Locate the cell with the specified text and output its (x, y) center coordinate. 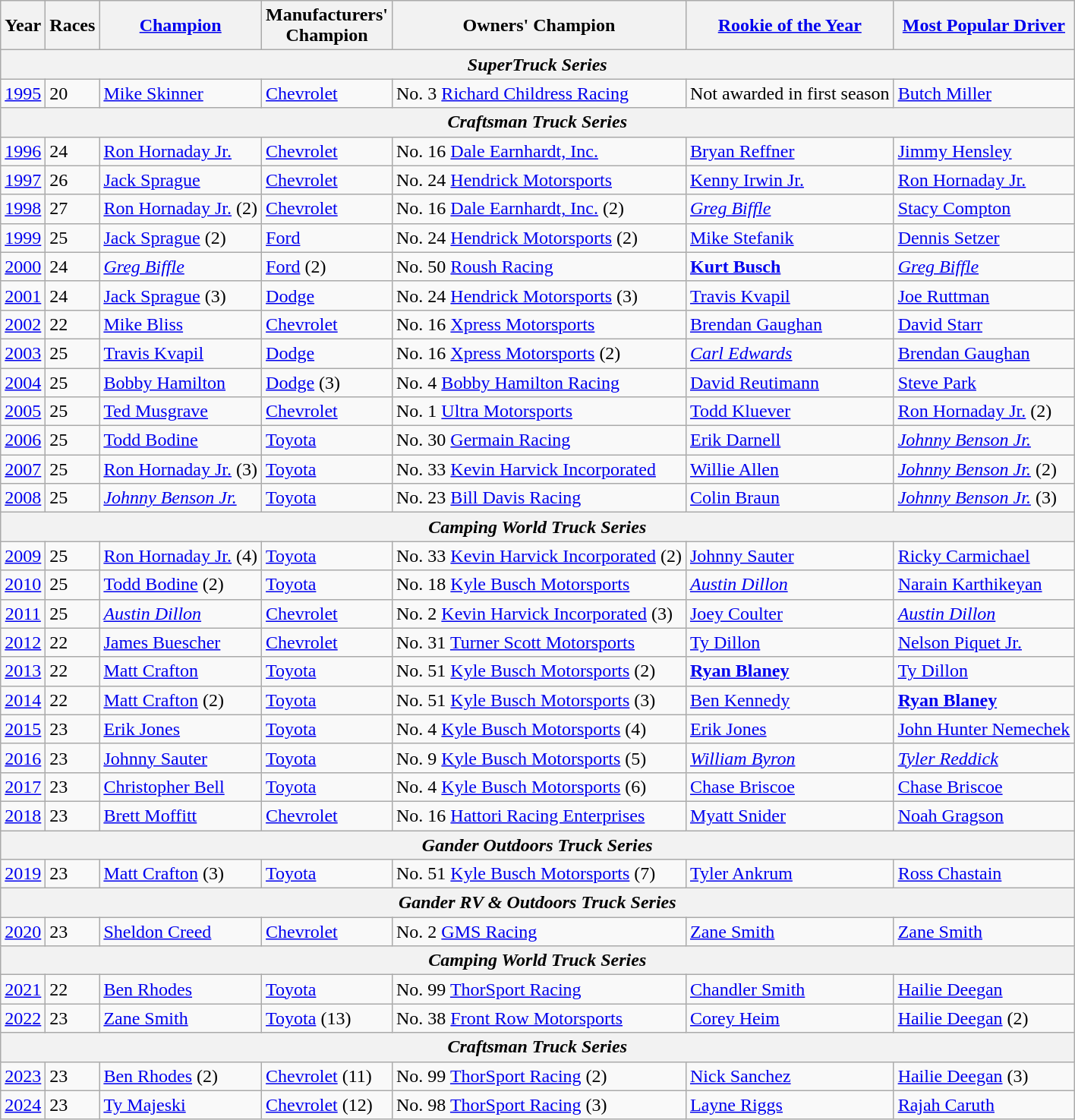
2006 (23, 440)
Kenny Irwin Jr. (790, 180)
2004 (23, 382)
No. 4 Kyle Busch Motorsports (4) (539, 729)
Erik Darnell (790, 440)
2013 (23, 671)
2011 (23, 614)
James Buescher (181, 642)
No. 4 Bobby Hamilton Racing (539, 382)
Hailie Deegan (2) (984, 1018)
Steve Park (984, 382)
Colin Braun (790, 498)
No. 2 GMS Racing (539, 932)
2018 (23, 816)
Joe Ruttman (984, 295)
Manufacturers'Champion (327, 26)
Ford (2) (327, 267)
Tyler Ankrum (790, 874)
Toyota (13) (327, 1018)
No. 51 Kyle Busch Motorsports (7) (539, 874)
2017 (23, 787)
Chandler Smith (790, 989)
Narain Karthikeyan (984, 585)
No. 51 Kyle Busch Motorsports (2) (539, 671)
No. 2 Kevin Harvick Incorporated (3) (539, 614)
Dodge (3) (327, 382)
2012 (23, 642)
John Hunter Nemechek (984, 729)
26 (73, 180)
2001 (23, 295)
Ted Musgrave (181, 412)
Champion (181, 26)
1998 (23, 209)
Johnny Benson Jr. (2) (984, 469)
No. 23 Bill Davis Racing (539, 498)
Hailie Deegan (984, 989)
Ben Rhodes (181, 989)
2015 (23, 729)
Dennis Setzer (984, 238)
Layne Riggs (790, 1105)
Jimmy Hensley (984, 151)
No. 99 ThorSport Racing (2) (539, 1076)
Matt Crafton (181, 671)
1997 (23, 180)
No. 31 Turner Scott Motorsports (539, 642)
Chevrolet (12) (327, 1105)
Todd Bodine (181, 440)
Willie Allen (790, 469)
Myatt Snider (790, 816)
No. 24 Hendrick Motorsports (539, 180)
2020 (23, 932)
Ford (327, 238)
2022 (23, 1018)
Corey Heim (790, 1018)
Stacy Compton (984, 209)
Bryan Reffner (790, 151)
David Reutimann (790, 382)
2008 (23, 498)
Ricky Carmichael (984, 556)
Butch Miller (984, 93)
Not awarded in first season (790, 93)
William Byron (790, 758)
Tyler Reddick (984, 758)
No. 9 Kyle Busch Motorsports (5) (539, 758)
Nelson Piquet Jr. (984, 642)
No. 18 Kyle Busch Motorsports (539, 585)
Matt Crafton (3) (181, 874)
No. 24 Hendrick Motorsports (3) (539, 295)
2019 (23, 874)
Brett Moffitt (181, 816)
No. 98 ThorSport Racing (3) (539, 1105)
2024 (23, 1105)
No. 4 Kyle Busch Motorsports (6) (539, 787)
Jack Sprague (2) (181, 238)
Matt Crafton (2) (181, 700)
No. 16 Dale Earnhardt, Inc. (539, 151)
No. 33 Kevin Harvick Incorporated (539, 469)
2000 (23, 267)
2003 (23, 353)
Ben Kennedy (790, 700)
Sheldon Creed (181, 932)
Ross Chastain (984, 874)
Kurt Busch (790, 267)
Races (73, 26)
No. 99 ThorSport Racing (539, 989)
2010 (23, 585)
2002 (23, 324)
No. 50 Roush Racing (539, 267)
1995 (23, 93)
Gander RV & Outdoors Truck Series (537, 903)
1999 (23, 238)
Rajah Caruth (984, 1105)
Jack Sprague (181, 180)
Carl Edwards (790, 353)
No. 3 Richard Childress Racing (539, 93)
Ron Hornaday Jr. (3) (181, 469)
2016 (23, 758)
2007 (23, 469)
Noah Gragson (984, 816)
No. 16 Xpress Motorsports (2) (539, 353)
No. 16 Xpress Motorsports (539, 324)
Most Popular Driver (984, 26)
Mike Bliss (181, 324)
Hailie Deegan (3) (984, 1076)
Todd Kluever (790, 412)
No. 16 Dale Earnhardt, Inc. (2) (539, 209)
2021 (23, 989)
Mike Stefanik (790, 238)
Bobby Hamilton (181, 382)
David Starr (984, 324)
Year (23, 26)
No. 51 Kyle Busch Motorsports (3) (539, 700)
Mike Skinner (181, 93)
Ron Hornaday Jr. (4) (181, 556)
SuperTruck Series (537, 65)
No. 16 Hattori Racing Enterprises (539, 816)
27 (73, 209)
No. 38 Front Row Motorsports (539, 1018)
Nick Sanchez (790, 1076)
Christopher Bell (181, 787)
2005 (23, 412)
2014 (23, 700)
2009 (23, 556)
No. 33 Kevin Harvick Incorporated (2) (539, 556)
Jack Sprague (3) (181, 295)
2023 (23, 1076)
No. 24 Hendrick Motorsports (2) (539, 238)
Gander Outdoors Truck Series (537, 845)
Todd Bodine (2) (181, 585)
Owners' Champion (539, 26)
Joey Coulter (790, 614)
No. 1 Ultra Motorsports (539, 412)
Ben Rhodes (2) (181, 1076)
1996 (23, 151)
No. 30 Germain Racing (539, 440)
Johnny Benson Jr. (3) (984, 498)
Chevrolet (11) (327, 1076)
Ty Majeski (181, 1105)
Rookie of the Year (790, 26)
20 (73, 93)
